Determine the (X, Y) coordinate at the center of the cell enclosing the given text.  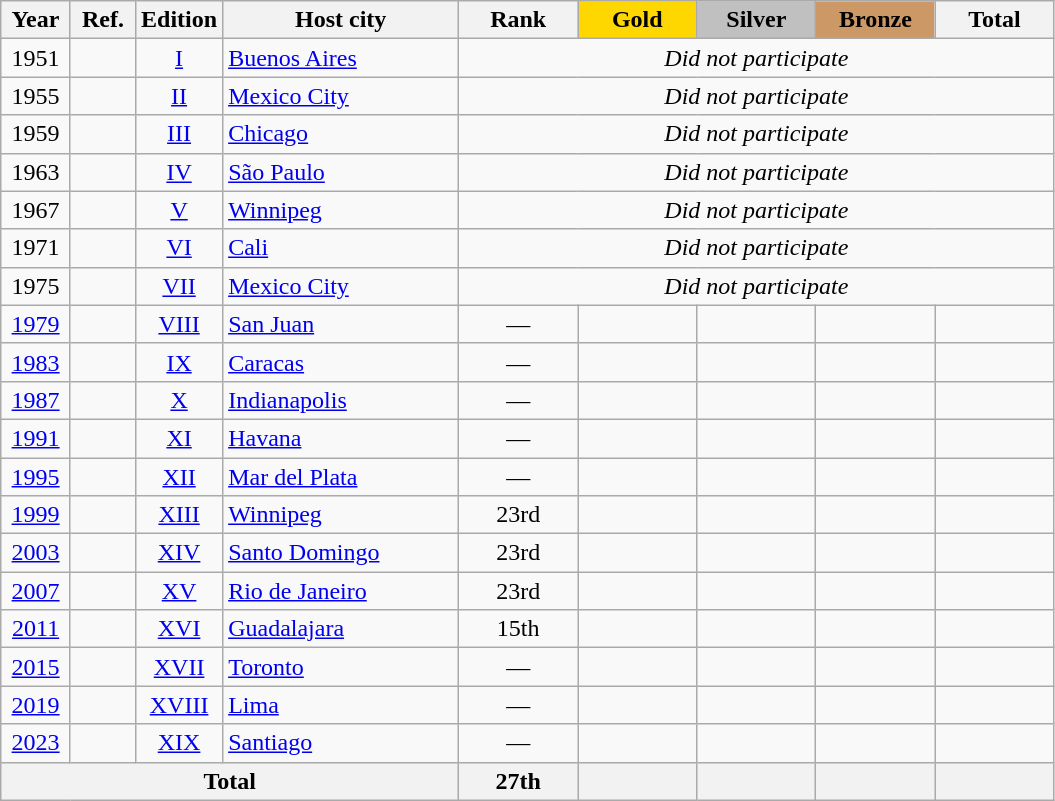
Chicago (341, 134)
Buenos Aires (341, 58)
III (180, 134)
II (180, 96)
Year (36, 20)
XVIII (180, 705)
IV (180, 172)
San Juan (341, 324)
XIX (180, 743)
1959 (36, 134)
2019 (36, 705)
Bronze (876, 20)
XVII (180, 667)
Santo Domingo (341, 553)
VII (180, 286)
I (180, 58)
Silver (756, 20)
XV (180, 591)
1971 (36, 248)
XI (180, 438)
Edition (180, 20)
1991 (36, 438)
IX (180, 362)
2011 (36, 629)
VIII (180, 324)
Gold (638, 20)
Ref. (102, 20)
XVI (180, 629)
VI (180, 248)
1979 (36, 324)
Cali (341, 248)
1975 (36, 286)
XIV (180, 553)
XIII (180, 515)
Rank (518, 20)
1963 (36, 172)
São Paulo (341, 172)
1999 (36, 515)
Guadalajara (341, 629)
Rio de Janeiro (341, 591)
Toronto (341, 667)
XII (180, 477)
Lima (341, 705)
2007 (36, 591)
1951 (36, 58)
Host city (341, 20)
1983 (36, 362)
1995 (36, 477)
27th (518, 781)
Caracas (341, 362)
Havana (341, 438)
2003 (36, 553)
Santiago (341, 743)
1955 (36, 96)
Indianapolis (341, 400)
X (180, 400)
V (180, 210)
Mar del Plata (341, 477)
1967 (36, 210)
2015 (36, 667)
2023 (36, 743)
15th (518, 629)
1987 (36, 400)
